For the text-containing cell, return its midpoint in [X, Y] coordinate format. 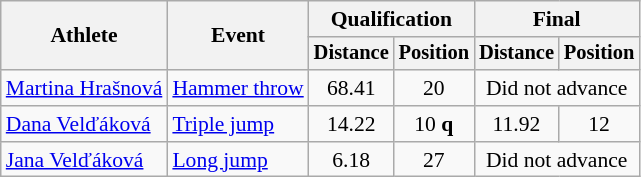
20 [434, 88]
Martina Hrašnová [84, 88]
Dana Velďáková [84, 124]
12 [599, 124]
Athlete [84, 36]
14.22 [352, 124]
68.41 [352, 88]
Triple jump [238, 124]
11.92 [516, 124]
Final [556, 19]
Hammer throw [238, 88]
Qualification [392, 19]
Event [238, 36]
Did not advance [556, 88]
10 q [434, 124]
